Find where the given text appears and provide that cell's center as [X, Y] coordinate. 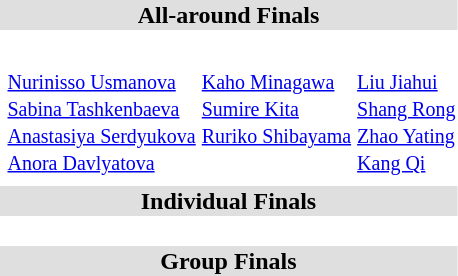
Nurinisso UsmanovaSabina TashkenbaevaAnastasiya SerdyukovaAnora Davlyatova [102, 108]
Group Finals [228, 261]
Liu JiahuiShang RongZhao YatingKang Qi [406, 108]
Individual Finals [228, 201]
Kaho MinagawaSumire KitaRuriko Shibayama [276, 108]
All-around Finals [228, 15]
